Identify which cell holds the provided text, then report its (x, y) central coordinate. 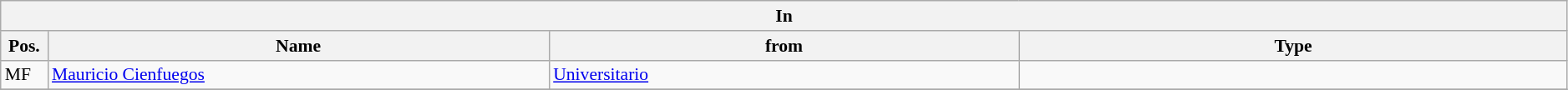
Type (1293, 46)
Universitario (784, 75)
MF (24, 75)
Name (298, 46)
Mauricio Cienfuegos (298, 75)
Pos. (24, 46)
In (784, 16)
from (784, 46)
